Return the (x, y) coordinate for the center point of the cell that contains the specified text.  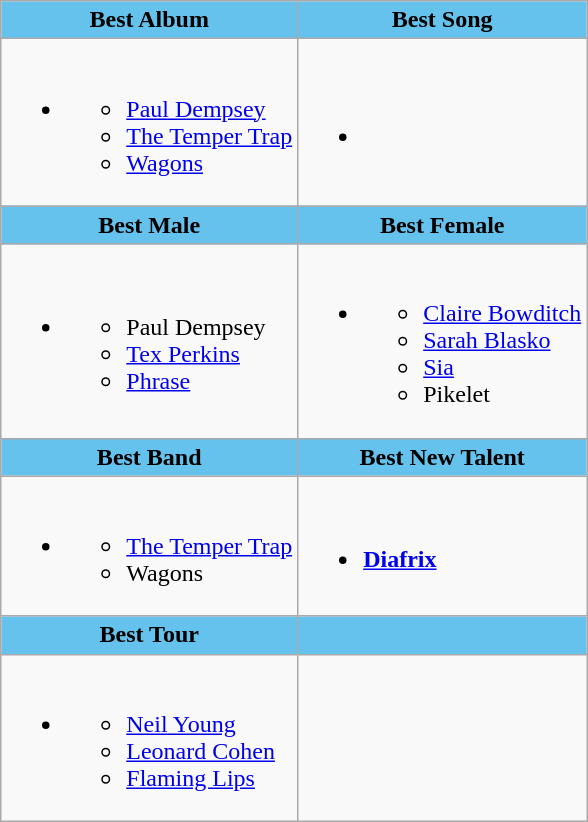
Claire BowditchSarah BlaskoSiaPikelet (442, 341)
Neil YoungLeonard CohenFlaming Lips (150, 738)
Best Song (442, 20)
Best Female (442, 225)
Best Album (150, 20)
Best Male (150, 225)
Best Band (150, 457)
Best Tour (150, 635)
Paul DempseyThe Temper TrapWagons (150, 122)
Diafrix (442, 546)
Paul DempseyTex PerkinsPhrase (150, 341)
The Temper TrapWagons (150, 546)
Best New Talent (442, 457)
